Capture the cell that displays the provided text and extract its [x, y] central coordinate. 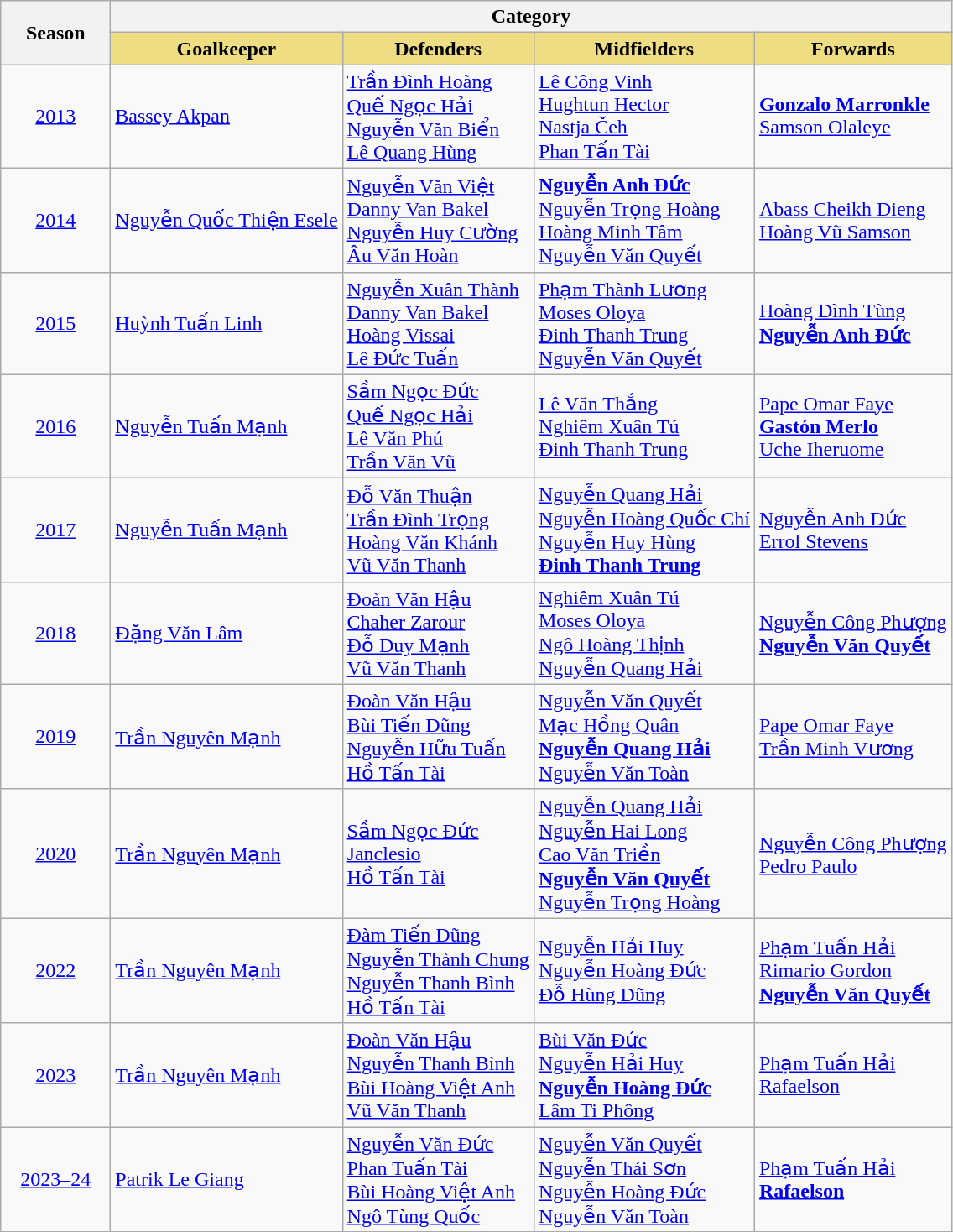
Midfielders [644, 49]
Nguyễn Hải Huy Nguyễn Hoàng Đức Đỗ Hùng Dũng [644, 970]
Gonzalo Marronkle Samson Olaleye [852, 117]
2015 [55, 323]
2019 [55, 737]
2017 [55, 530]
Goalkeeper [227, 49]
Nguyễn Văn Việt Danny Van Bakel Nguyễn Huy Cường Âu Văn Hoàn [438, 220]
Hoàng Đình Tùng Nguyễn Anh Đức [852, 323]
Nguyễn Xuân Thành Danny Van Bakel Hoàng Vissai Lê Đức Tuấn [438, 323]
2013 [55, 117]
Huỳnh Tuấn Linh [227, 323]
Nguyễn Anh Đức Nguyễn Trọng Hoàng Hoàng Minh Tâm Nguyễn Văn Quyết [644, 220]
Lê Văn Thắng Nghiêm Xuân Tú Đinh Thanh Trung [644, 426]
Bùi Văn Đức Nguyễn Hải Huy Nguyễn Hoàng Đức Lâm Ti Phông [644, 1075]
Bassey Akpan [227, 117]
Sầm Ngọc Đức Quế Ngọc Hải Lê Văn Phú Trần Văn Vũ [438, 426]
Nguyễn Văn Quyết Mạc Hồng Quân Nguyễn Quang Hải Nguyễn Văn Toàn [644, 737]
Lê Công Vinh Hughtun Hector Nastja Čeh Phan Tấn Tài [644, 117]
Đoàn Văn Hậu Chaher Zarour Đỗ Duy Mạnh Vũ Văn Thanh [438, 633]
Pape Omar Faye Trần Minh Vương [852, 737]
2018 [55, 633]
Season [55, 33]
Nguyễn Công Phượng Pedro Paulo [852, 854]
Phạm Thành Lương Moses Oloya Đinh Thanh Trung Nguyễn Văn Quyết [644, 323]
Nghiêm Xuân Tú Moses Oloya Ngô Hoàng Thịnh Nguyễn Quang Hải [644, 633]
Defenders [438, 49]
Nguyễn Văn Quyết Nguyễn Thái Sơn Nguyễn Hoàng Đức Nguyễn Văn Toàn [644, 1178]
Đoàn Văn Hậu Bùi Tiến Dũng Nguyễn Hữu Tuấn Hồ Tấn Tài [438, 737]
2014 [55, 220]
Đặng Văn Lâm [227, 633]
Patrik Le Giang [227, 1178]
Nguyễn Anh Đức Errol Stevens [852, 530]
Đỗ Văn Thuận Trần Đình Trọng Hoàng Văn Khánh Vũ Văn Thanh [438, 530]
Đoàn Văn Hậu Nguyễn Thanh Bình Bùi Hoàng Việt Anh Vũ Văn Thanh [438, 1075]
Đàm Tiến Dũng Nguyễn Thành Chung Nguyễn Thanh Bình Hồ Tấn Tài [438, 970]
Pape Omar Faye Gastón Merlo Uche Iheruome [852, 426]
Category [531, 17]
Sầm Ngọc Đức Janclesio Hồ Tấn Tài [438, 854]
Nguyễn Quang Hải Nguyễn Hoàng Quốc Chí Nguyễn Huy Hùng Đinh Thanh Trung [644, 530]
Phạm Tuấn Hải Rimario Gordon Nguyễn Văn Quyết [852, 970]
Abass Cheikh Dieng Hoàng Vũ Samson [852, 220]
Nguyễn Quang Hải Nguyễn Hai Long Cao Văn Triền Nguyễn Văn Quyết Nguyễn Trọng Hoàng [644, 854]
2022 [55, 970]
Nguyễn Quốc Thiện Esele [227, 220]
2023 [55, 1075]
Trần Đình Hoàng Quế Ngọc Hải Nguyễn Văn Biển Lê Quang Hùng [438, 117]
2016 [55, 426]
2023–24 [55, 1178]
Nguyễn Văn Đức Phan Tuấn Tài Bùi Hoàng Việt Anh Ngô Tùng Quốc [438, 1178]
Nguyễn Công Phượng Nguyễn Văn Quyết [852, 633]
Forwards [852, 49]
2020 [55, 854]
